Identify which cell holds the provided text, then report its [X, Y] central coordinate. 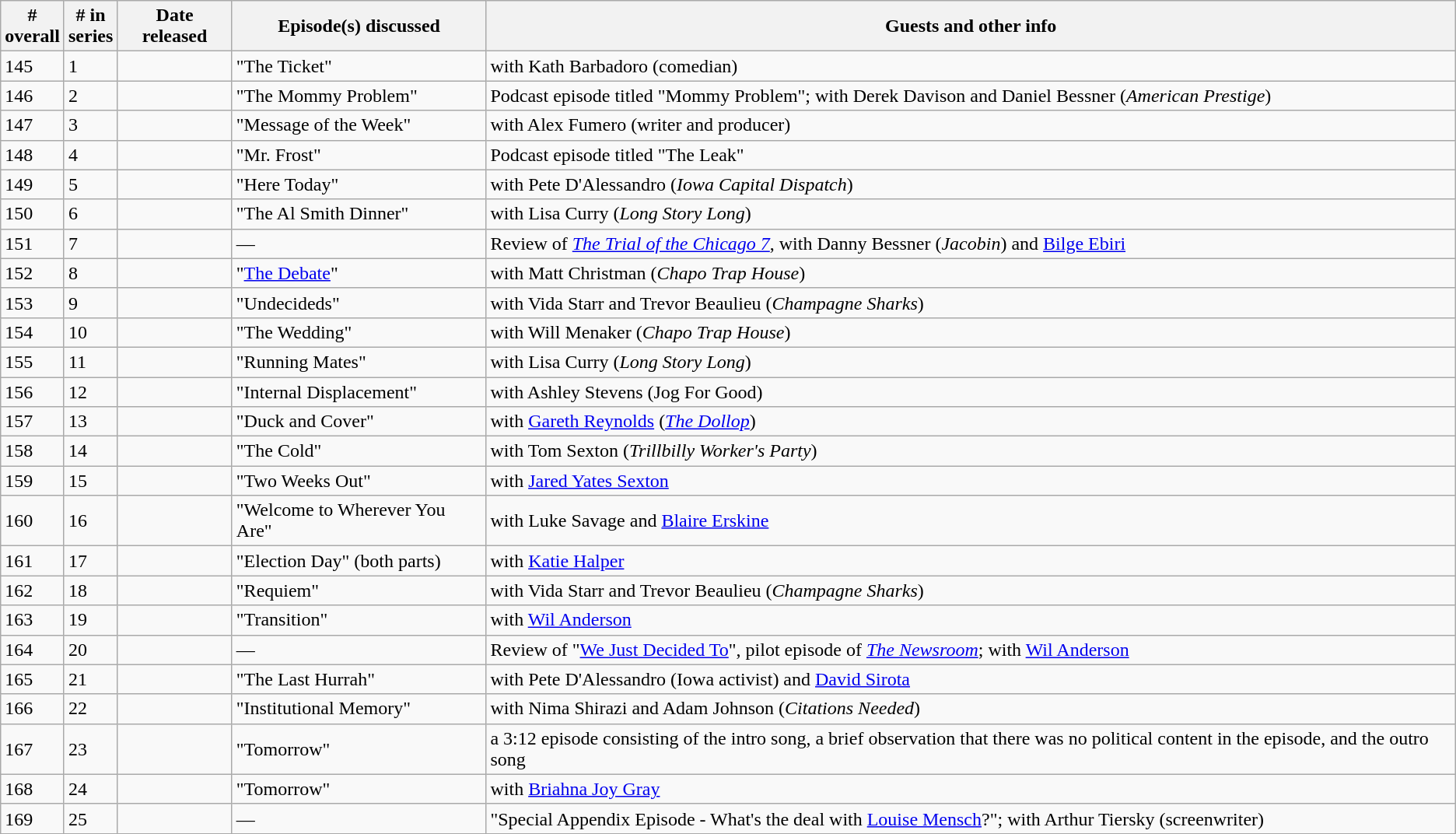
163 [33, 620]
4 [90, 155]
9 [90, 303]
169 [33, 818]
151 [33, 244]
7 [90, 244]
161 [33, 561]
"Here Today" [359, 184]
167 [33, 748]
with Alex Fumero (writer and producer) [971, 125]
a 3:12 episode consisting of the intro song, a brief observation that there was no political content in the episode, and the outro song [971, 748]
with Wil Anderson [971, 620]
with Matt Christman (Chapo Trap House) [971, 273]
with Pete D'Alessandro (Iowa Capital Dispatch) [971, 184]
23 [90, 748]
with Nima Shirazi and Adam Johnson (Citations Needed) [971, 709]
with Will Menaker (Chapo Trap House) [971, 332]
6 [90, 214]
16 [90, 521]
"The Debate" [359, 273]
"The Ticket" [359, 66]
with Jared Yates Sexton [971, 481]
13 [90, 422]
Guests and other info [971, 26]
with Pete D'Alessandro (Iowa activist) and David Sirota [971, 679]
"Requiem" [359, 590]
164 [33, 650]
#overall [33, 26]
19 [90, 620]
"The Mommy Problem" [359, 96]
147 [33, 125]
1 [90, 66]
14 [90, 451]
Date released [174, 26]
17 [90, 561]
with Ashley Stevens (Jog For Good) [971, 391]
149 [33, 184]
15 [90, 481]
156 [33, 391]
8 [90, 273]
"The Wedding" [359, 332]
21 [90, 679]
155 [33, 362]
"Institutional Memory" [359, 709]
25 [90, 818]
3 [90, 125]
"Undecideds" [359, 303]
153 [33, 303]
150 [33, 214]
162 [33, 590]
24 [90, 789]
152 [33, 273]
"Mr. Frost" [359, 155]
18 [90, 590]
Podcast episode titled "The Leak" [971, 155]
154 [33, 332]
"The Cold" [359, 451]
168 [33, 789]
159 [33, 481]
166 [33, 709]
with Katie Halper [971, 561]
Episode(s) discussed [359, 26]
2 [90, 96]
20 [90, 650]
22 [90, 709]
"Two Weeks Out" [359, 481]
"Running Mates" [359, 362]
"Internal Displacement" [359, 391]
11 [90, 362]
157 [33, 422]
with Luke Savage and Blaire Erskine [971, 521]
with Briahna Joy Gray [971, 789]
"The Al Smith Dinner" [359, 214]
5 [90, 184]
12 [90, 391]
Podcast episode titled "Mommy Problem"; with Derek Davison and Daniel Bessner (American Prestige) [971, 96]
"Message of the Week" [359, 125]
with Tom Sexton (Trillbilly Worker's Party) [971, 451]
Review of "We Just Decided To", pilot episode of The Newsroom; with Wil Anderson [971, 650]
with Kath Barbadoro (comedian) [971, 66]
"Election Day" (both parts) [359, 561]
158 [33, 451]
"Transition" [359, 620]
165 [33, 679]
"Welcome to Wherever You Are" [359, 521]
# inseries [90, 26]
146 [33, 96]
with Gareth Reynolds (The Dollop) [971, 422]
"Duck and Cover" [359, 422]
145 [33, 66]
"The Last Hurrah" [359, 679]
"Special Appendix Episode - What's the deal with Louise Mensch?"; with Arthur Tiersky (screenwriter) [971, 818]
Review of The Trial of the Chicago 7, with Danny Bessner (Jacobin) and Bilge Ebiri [971, 244]
160 [33, 521]
148 [33, 155]
10 [90, 332]
